Locate the cell with the specified text and output its [X, Y] center coordinate. 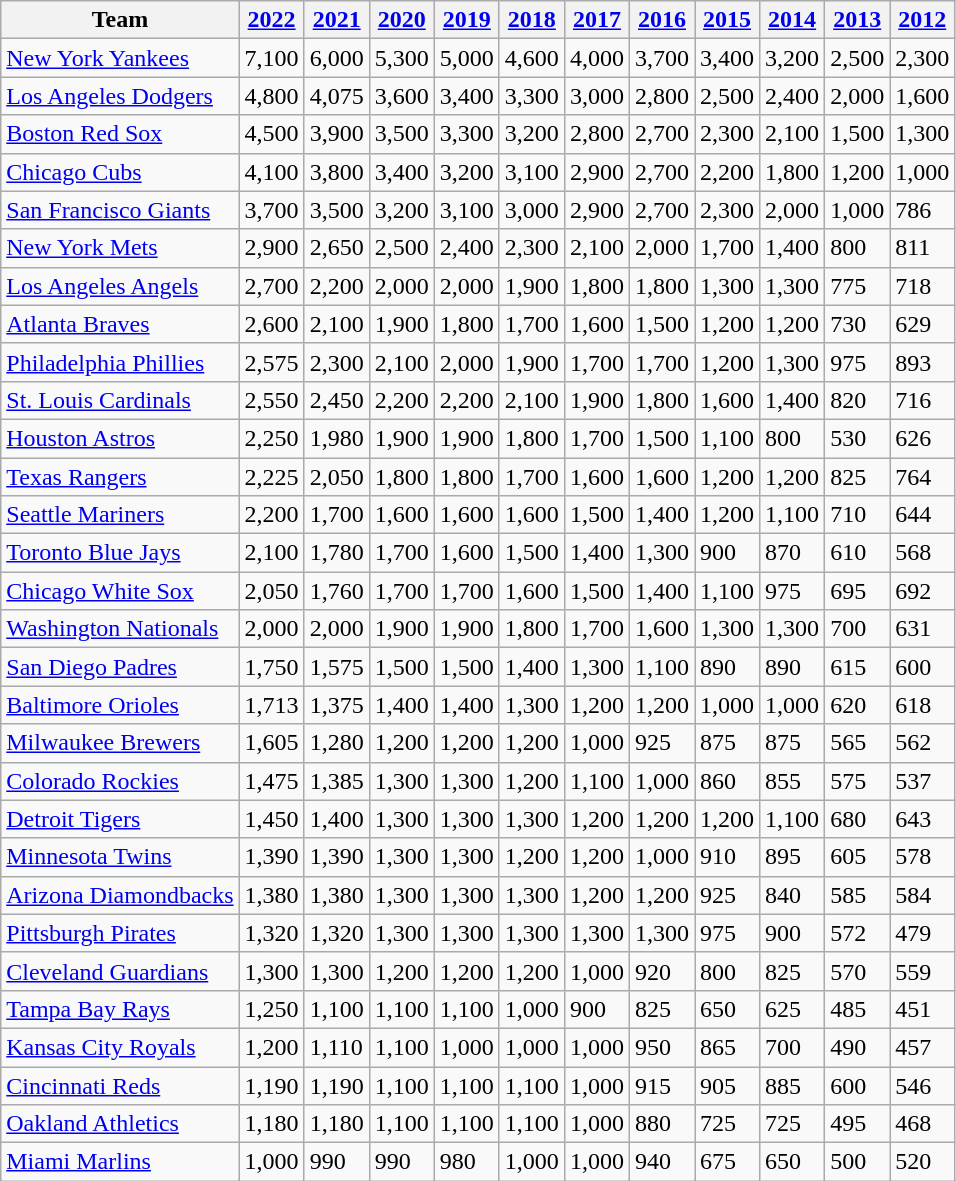
1,605 [272, 743]
4,500 [272, 134]
562 [922, 743]
2019 [466, 20]
950 [662, 1047]
3,600 [402, 96]
Tampa Bay Rays [120, 1009]
1,385 [336, 781]
Arizona Diamondbacks [120, 895]
Baltimore Orioles [120, 705]
1,980 [336, 438]
680 [858, 819]
2015 [728, 20]
840 [792, 895]
St. Louis Cardinals [120, 400]
San Francisco Giants [120, 210]
675 [728, 1162]
2017 [596, 20]
626 [922, 438]
Texas Rangers [120, 477]
Washington Nationals [120, 629]
568 [922, 553]
Team [120, 20]
618 [922, 705]
490 [858, 1047]
2016 [662, 20]
479 [922, 933]
4,600 [532, 58]
3,800 [336, 172]
718 [922, 286]
1,750 [272, 667]
885 [792, 1085]
546 [922, 1085]
6,000 [336, 58]
Houston Astros [120, 438]
500 [858, 1162]
Miami Marlins [120, 1162]
584 [922, 895]
5,000 [466, 58]
2018 [532, 20]
643 [922, 819]
7,100 [272, 58]
578 [922, 857]
940 [662, 1162]
865 [728, 1047]
565 [858, 743]
855 [792, 781]
910 [728, 857]
615 [858, 667]
Pittsburgh Pirates [120, 933]
1,713 [272, 705]
1,780 [336, 553]
495 [858, 1124]
468 [922, 1124]
530 [858, 438]
Atlanta Braves [120, 324]
451 [922, 1009]
620 [858, 705]
Los Angeles Angels [120, 286]
520 [922, 1162]
457 [922, 1047]
1,575 [336, 667]
786 [922, 210]
730 [858, 324]
3,900 [336, 134]
Oakland Athletics [120, 1124]
2013 [858, 20]
Toronto Blue Jays [120, 553]
880 [662, 1124]
2,550 [272, 400]
1,475 [272, 781]
New York Yankees [120, 58]
905 [728, 1085]
764 [922, 477]
870 [792, 553]
915 [662, 1085]
Milwaukee Brewers [120, 743]
Philadelphia Phillies [120, 362]
Detroit Tigers [120, 819]
2022 [272, 20]
625 [792, 1009]
Los Angeles Dodgers [120, 96]
Chicago Cubs [120, 172]
893 [922, 362]
485 [858, 1009]
775 [858, 286]
605 [858, 857]
4,000 [596, 58]
2,650 [336, 248]
570 [858, 971]
4,800 [272, 96]
710 [858, 515]
1,760 [336, 591]
4,075 [336, 96]
San Diego Padres [120, 667]
2,600 [272, 324]
895 [792, 857]
2021 [336, 20]
2014 [792, 20]
Cincinnati Reds [120, 1085]
Boston Red Sox [120, 134]
575 [858, 781]
631 [922, 629]
559 [922, 971]
1,450 [272, 819]
New York Mets [120, 248]
2,225 [272, 477]
860 [728, 781]
585 [858, 895]
Chicago White Sox [120, 591]
629 [922, 324]
644 [922, 515]
4,100 [272, 172]
610 [858, 553]
820 [858, 400]
920 [662, 971]
537 [922, 781]
692 [922, 591]
980 [466, 1162]
Colorado Rockies [120, 781]
1,375 [336, 705]
2012 [922, 20]
Cleveland Guardians [120, 971]
5,300 [402, 58]
695 [858, 591]
Seattle Mariners [120, 515]
1,250 [272, 1009]
2,450 [336, 400]
Kansas City Royals [120, 1047]
Minnesota Twins [120, 857]
572 [858, 933]
2,575 [272, 362]
1,280 [336, 743]
716 [922, 400]
1,110 [336, 1047]
811 [922, 248]
2,250 [272, 438]
2020 [402, 20]
